Return the [X, Y] coordinate for the center point of the cell that contains the specified text.  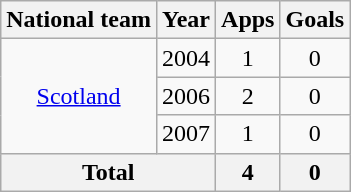
2007 [186, 134]
2006 [186, 96]
Apps [248, 20]
2 [248, 96]
Scotland [79, 96]
4 [248, 172]
Total [108, 172]
2004 [186, 58]
Year [186, 20]
Goals [315, 20]
National team [79, 20]
